Return [x, y] of the center of cell containing provided text 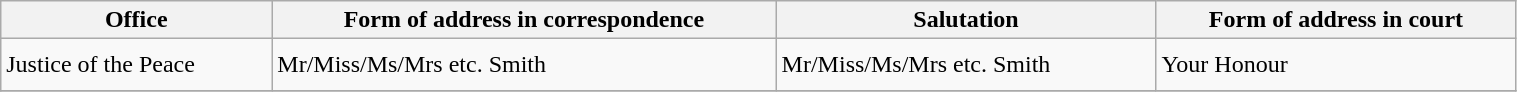
Justice of the Peace [136, 65]
Your Honour [1336, 65]
Office [136, 20]
Form of address in correspondence [524, 20]
Salutation [966, 20]
Form of address in court [1336, 20]
